From the cell containing the given text, extract its center point as [X, Y] coordinate. 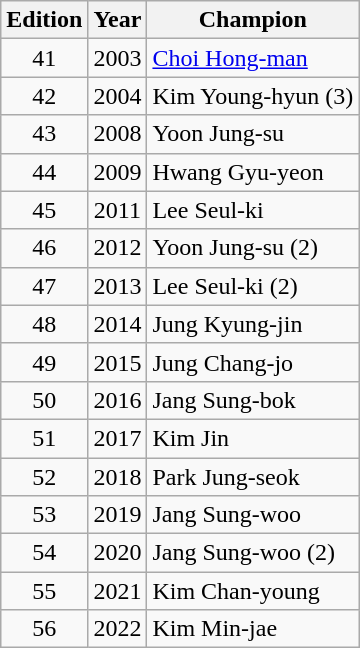
2004 [118, 96]
Lee Seul-ki [253, 210]
Kim Jin [253, 438]
46 [44, 248]
43 [44, 134]
2022 [118, 629]
52 [44, 477]
2003 [118, 58]
49 [44, 362]
Year [118, 20]
Champion [253, 20]
Jang Sung-woo (2) [253, 553]
Edition [44, 20]
Jung Chang-jo [253, 362]
Yoon Jung-su (2) [253, 248]
55 [44, 591]
44 [44, 172]
Lee Seul-ki (2) [253, 286]
2016 [118, 400]
2008 [118, 134]
56 [44, 629]
45 [44, 210]
2013 [118, 286]
47 [44, 286]
2015 [118, 362]
Kim Min-jae [253, 629]
2014 [118, 324]
Park Jung-seok [253, 477]
Jang Sung-bok [253, 400]
Hwang Gyu-yeon [253, 172]
Yoon Jung-su [253, 134]
Kim Young-hyun (3) [253, 96]
2018 [118, 477]
2021 [118, 591]
2012 [118, 248]
2017 [118, 438]
2011 [118, 210]
53 [44, 515]
2009 [118, 172]
Jang Sung-woo [253, 515]
2019 [118, 515]
Kim Chan-young [253, 591]
50 [44, 400]
Choi Hong-man [253, 58]
42 [44, 96]
41 [44, 58]
2020 [118, 553]
Jung Kyung-jin [253, 324]
54 [44, 553]
51 [44, 438]
48 [44, 324]
